Return the [x, y] coordinate for the center point of the cell that contains the specified text.  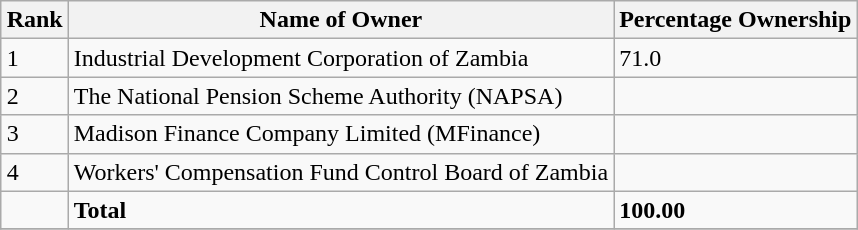
3 [34, 134]
1 [34, 58]
Industrial Development Corporation of Zambia [340, 58]
Rank [34, 20]
71.0 [736, 58]
The National Pension Scheme Authority (NAPSA) [340, 96]
Workers' Compensation Fund Control Board of Zambia [340, 172]
Name of Owner [340, 20]
Percentage Ownership [736, 20]
Total [340, 210]
100.00 [736, 210]
4 [34, 172]
2 [34, 96]
Madison Finance Company Limited (MFinance) [340, 134]
